Identify which cell holds the provided text, then report its (X, Y) central coordinate. 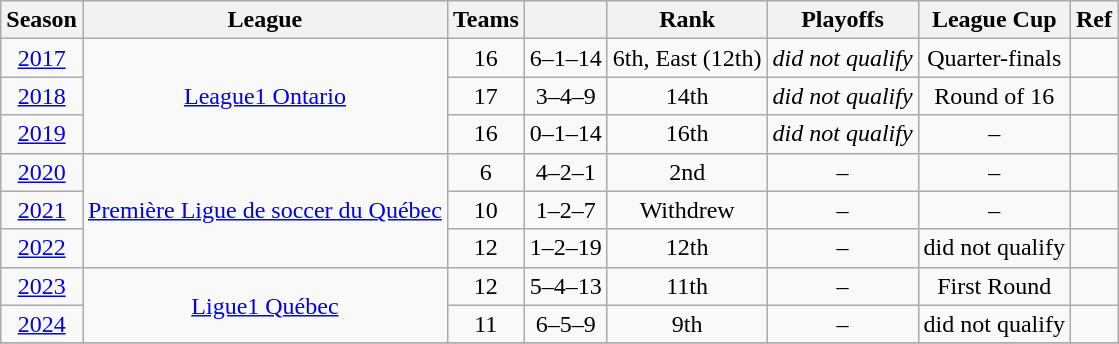
2nd (687, 172)
5–4–13 (566, 286)
League (264, 20)
4–2–1 (566, 172)
2023 (42, 286)
0–1–14 (566, 134)
6–1–14 (566, 58)
6–5–9 (566, 324)
17 (486, 96)
2017 (42, 58)
Rank (687, 20)
Ligue1 Québec (264, 305)
First Round (994, 286)
11th (687, 286)
2019 (42, 134)
11 (486, 324)
League Cup (994, 20)
League1 Ontario (264, 96)
Première Ligue de soccer du Québec (264, 210)
1–2–7 (566, 210)
Ref (1094, 20)
14th (687, 96)
2022 (42, 248)
Round of 16 (994, 96)
2021 (42, 210)
1–2–19 (566, 248)
6th, East (12th) (687, 58)
Quarter-finals (994, 58)
2024 (42, 324)
10 (486, 210)
Season (42, 20)
2018 (42, 96)
16th (687, 134)
9th (687, 324)
3–4–9 (566, 96)
2020 (42, 172)
12th (687, 248)
Teams (486, 20)
Withdrew (687, 210)
6 (486, 172)
Playoffs (842, 20)
